Locate the cell with the specified text and output its [x, y] center coordinate. 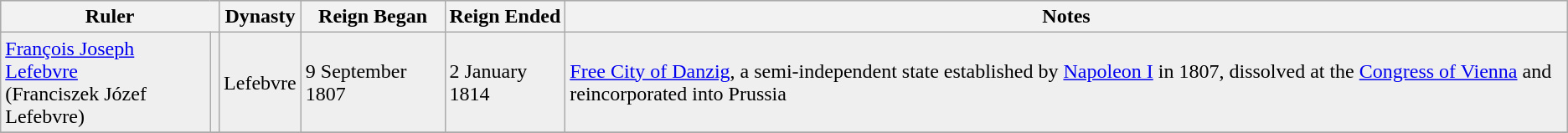
François Joseph Lefebvre(Franciszek Józef Lefebvre) [106, 82]
Notes [1066, 17]
Dynasty [260, 17]
Lefebvre [260, 82]
9 September 1807 [373, 82]
Ruler [111, 17]
2 January 1814 [505, 82]
Free City of Danzig, a semi-independent state established by Napoleon I in 1807, dissolved at the Congress of Vienna and reincorporated into Prussia [1066, 82]
Reign Began [373, 17]
Reign Ended [505, 17]
